Detect which cell encompasses the target text, then output its [x, y] center coordinate. 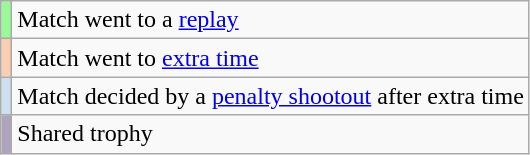
Shared trophy [271, 134]
Match went to a replay [271, 20]
Match went to extra time [271, 58]
Match decided by a penalty shootout after extra time [271, 96]
